Extract the (X, Y) coordinate from the center of the cell holding the provided text.  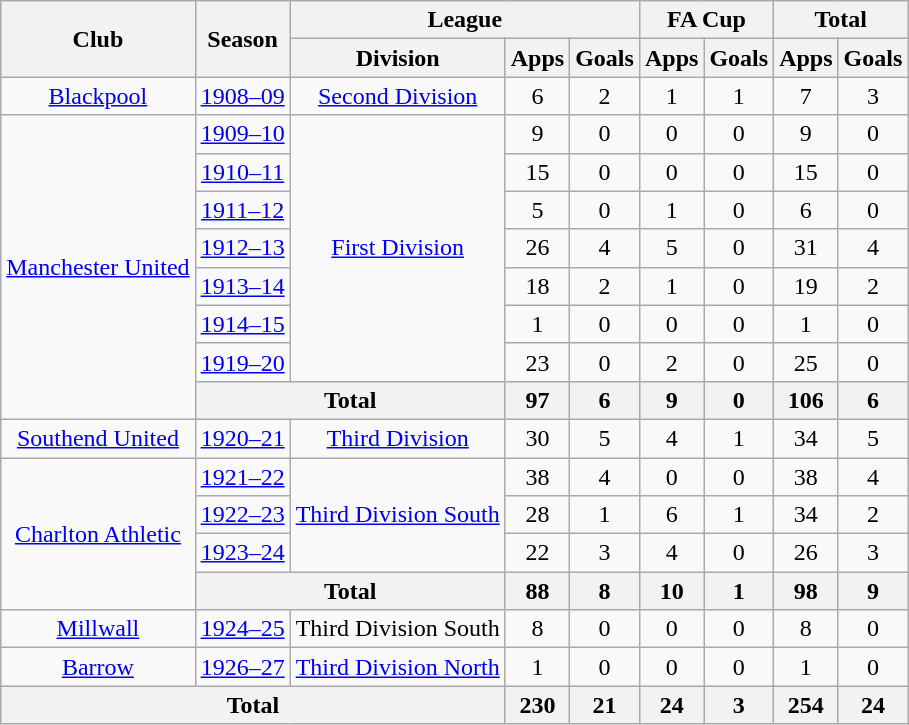
Second Division (398, 96)
30 (537, 438)
1920–21 (242, 438)
7 (806, 96)
10 (671, 591)
88 (537, 591)
19 (806, 286)
1909–10 (242, 134)
Charlton Athletic (98, 534)
First Division (398, 248)
97 (537, 400)
1922–23 (242, 515)
1910–11 (242, 172)
Millwall (98, 629)
1914–15 (242, 324)
21 (605, 705)
1908–09 (242, 96)
28 (537, 515)
31 (806, 248)
1911–12 (242, 210)
230 (537, 705)
Manchester United (98, 267)
1921–22 (242, 477)
1926–27 (242, 667)
98 (806, 591)
FA Cup (706, 20)
106 (806, 400)
Blackpool (98, 96)
Season (242, 39)
1924–25 (242, 629)
Club (98, 39)
25 (806, 362)
Barrow (98, 667)
1919–20 (242, 362)
1923–24 (242, 553)
18 (537, 286)
Third Division North (398, 667)
Southend United (98, 438)
22 (537, 553)
23 (537, 362)
1913–14 (242, 286)
League (464, 20)
1912–13 (242, 248)
Third Division (398, 438)
Division (398, 58)
254 (806, 705)
